From the cell containing the given text, extract its center point as [X, Y] coordinate. 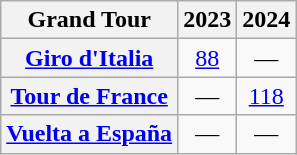
Giro d'Italia [90, 58]
2024 [266, 20]
Grand Tour [90, 20]
Vuelta a España [90, 134]
Tour de France [90, 96]
88 [208, 58]
2023 [208, 20]
118 [266, 96]
